Find where the given text appears and provide that cell's center as (X, Y) coordinate. 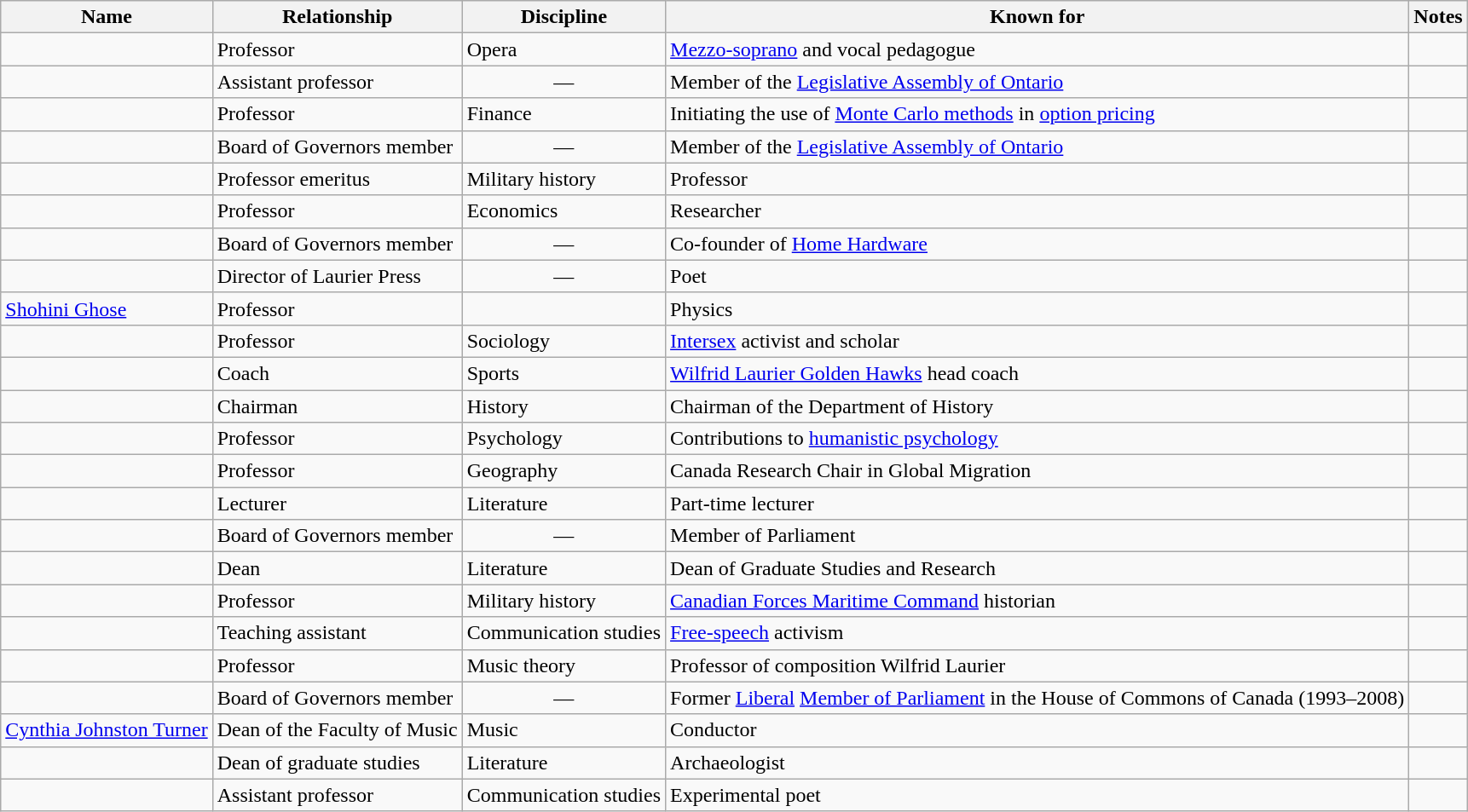
Physics (1037, 308)
Former Liberal Member of Parliament in the House of Commons of Canada (1993–2008) (1037, 698)
Canadian Forces Maritime Command historian (1037, 601)
Intersex activist and scholar (1037, 341)
Geography (564, 471)
Poet (1037, 276)
Sociology (564, 341)
Professor of composition Wilfrid Laurier (1037, 665)
Mezzo-soprano and vocal pedagogue (1037, 49)
Shohini Ghose (107, 308)
Lecturer (338, 504)
Cynthia Johnston Turner (107, 730)
Chairman of the Department of History (1037, 406)
Initiating the use of Monte Carlo methods in option pricing (1037, 114)
Archaeologist (1037, 763)
Director of Laurier Press (338, 276)
Opera (564, 49)
Economics (564, 211)
Discipline (564, 17)
Known for (1037, 17)
Teaching assistant (338, 633)
Dean of the Faculty of Music (338, 730)
Sports (564, 373)
Part-time lecturer (1037, 504)
Free-speech activism (1037, 633)
Professor emeritus (338, 179)
Music (564, 730)
Dean of graduate studies (338, 763)
Canada Research Chair in Global Migration (1037, 471)
Coach (338, 373)
Name (107, 17)
Dean of Graduate Studies and Research (1037, 568)
Chairman (338, 406)
Finance (564, 114)
Conductor (1037, 730)
Contributions to humanistic psychology (1037, 439)
Researcher (1037, 211)
Member of Parliament (1037, 536)
Wilfrid Laurier Golden Hawks head coach (1037, 373)
Co-founder of Home Hardware (1037, 244)
Relationship (338, 17)
Psychology (564, 439)
History (564, 406)
Music theory (564, 665)
Notes (1438, 17)
Dean (338, 568)
Experimental poet (1037, 795)
